From the cell containing the given text, extract its center point as [x, y] coordinate. 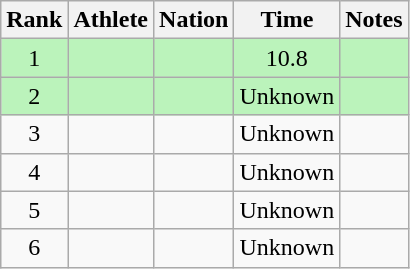
Athlete [111, 20]
2 [34, 96]
4 [34, 172]
10.8 [287, 58]
6 [34, 248]
5 [34, 210]
1 [34, 58]
Notes [374, 20]
Rank [34, 20]
Nation [194, 20]
3 [34, 134]
Time [287, 20]
